Capture the cell that displays the provided text and extract its [X, Y] central coordinate. 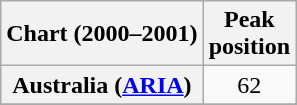
Chart (2000–2001) [102, 34]
62 [249, 85]
Australia (ARIA) [102, 85]
Peakposition [249, 34]
